Scan for the cell matching the given text and deliver its (X, Y) coordinate at center. 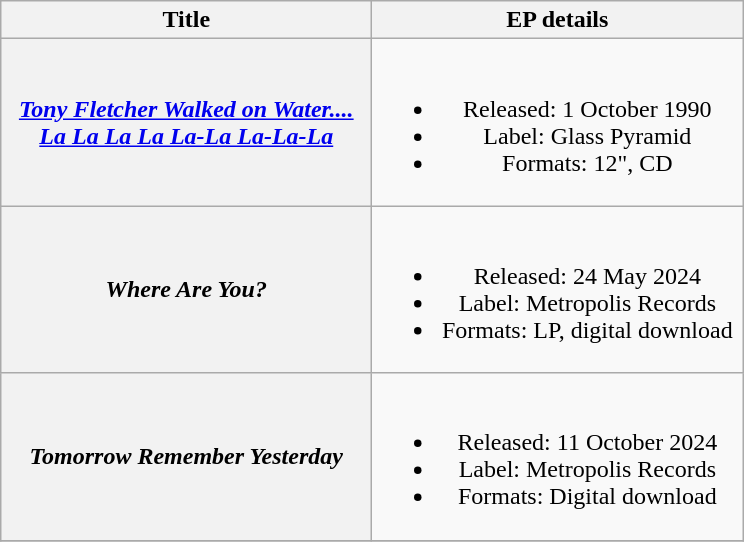
Released: 11 October 2024Label: Metropolis RecordsFormats: Digital download (558, 456)
Title (186, 20)
EP details (558, 20)
Released: 1 October 1990Label: Glass PyramidFormats: 12", CD (558, 122)
Tony Fletcher Walked on Water.... La La La La La-La La-La-La (186, 122)
Tomorrow Remember Yesterday (186, 456)
Released: 24 May 2024Label: Metropolis RecordsFormats: LP, digital download (558, 290)
Where Are You? (186, 290)
